Identify which cell holds the provided text, then report its (X, Y) central coordinate. 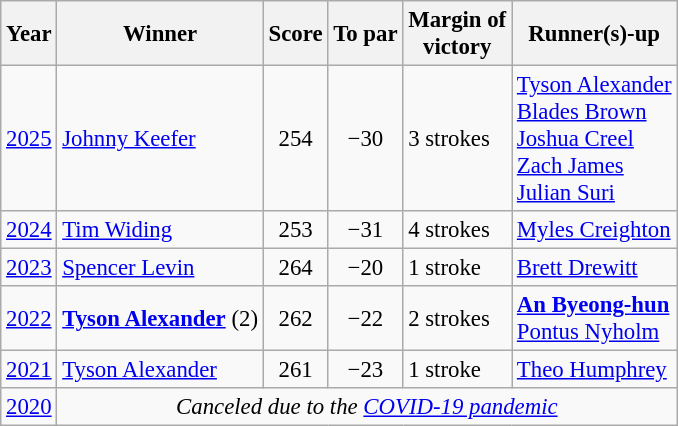
Winner (160, 34)
−20 (366, 268)
Tim Widing (160, 230)
−22 (366, 318)
−23 (366, 370)
4 strokes (458, 230)
Tyson Alexander (160, 370)
Tyson Alexander Blades Brown Joshua Creel Zach James Julian Suri (594, 139)
3 strokes (458, 139)
Margin ofvictory (458, 34)
Johnny Keefer (160, 139)
2020 (29, 407)
262 (296, 318)
To par (366, 34)
−31 (366, 230)
254 (296, 139)
Year (29, 34)
Theo Humphrey (594, 370)
An Byeong-hun Pontus Nyholm (594, 318)
Spencer Levin (160, 268)
Tyson Alexander (2) (160, 318)
Score (296, 34)
2022 (29, 318)
−30 (366, 139)
Runner(s)-up (594, 34)
Brett Drewitt (594, 268)
264 (296, 268)
253 (296, 230)
2023 (29, 268)
2025 (29, 139)
2021 (29, 370)
2 strokes (458, 318)
Canceled due to the COVID-19 pandemic (367, 407)
2024 (29, 230)
Myles Creighton (594, 230)
261 (296, 370)
